Return [X, Y] of the center of cell containing provided text 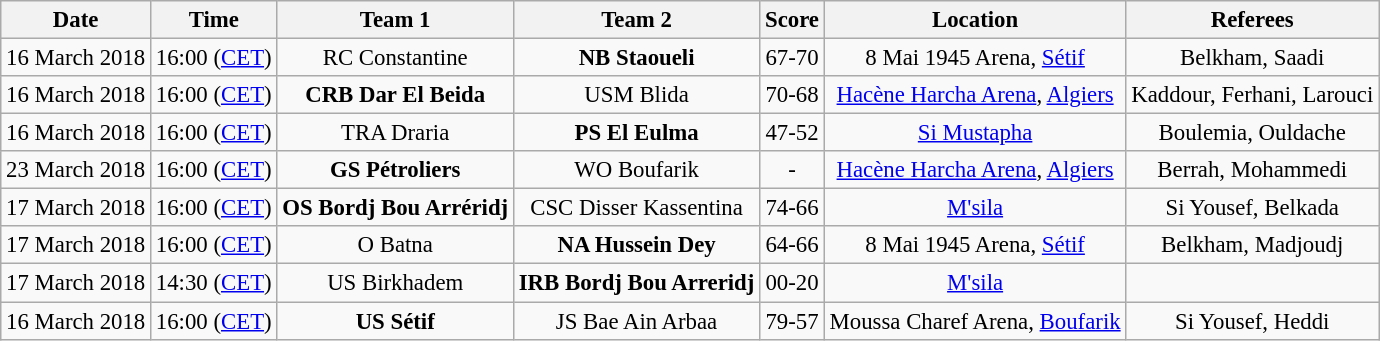
CSC Disser Kassentina [636, 208]
JS Bae Ain Arbaa [636, 321]
Date [76, 20]
Si Yousef, Belkada [1252, 208]
RC Constantine [396, 58]
Time [214, 20]
Location [975, 20]
74-66 [792, 208]
Si Mustapha [975, 133]
NB Staoueli [636, 58]
23 March 2018 [76, 170]
Kaddour, Ferhani, Larouci [1252, 95]
WO Boufarik [636, 170]
Team 1 [396, 20]
Belkham, Saadi [1252, 58]
NA Hussein Dey [636, 245]
Berrah, Mohammedi [1252, 170]
Moussa Charef Arena, Boufarik [975, 321]
47-52 [792, 133]
00-20 [792, 283]
- [792, 170]
PS El Eulma [636, 133]
Referees [1252, 20]
US Sétif [396, 321]
TRA Draria [396, 133]
GS Pétroliers [396, 170]
Boulemia, Ouldache [1252, 133]
US Birkhadem [396, 283]
14:30 (CET) [214, 283]
Score [792, 20]
USM Blida [636, 95]
67-70 [792, 58]
O Batna [396, 245]
Belkham, Madjoudj [1252, 245]
Team 2 [636, 20]
79-57 [792, 321]
70-68 [792, 95]
Si Yousef, Heddi [1252, 321]
CRB Dar El Beida [396, 95]
OS Bordj Bou Arréridj [396, 208]
64-66 [792, 245]
IRB Bordj Bou Arreridj [636, 283]
